Detect which cell encompasses the target text, then output its (x, y) center coordinate. 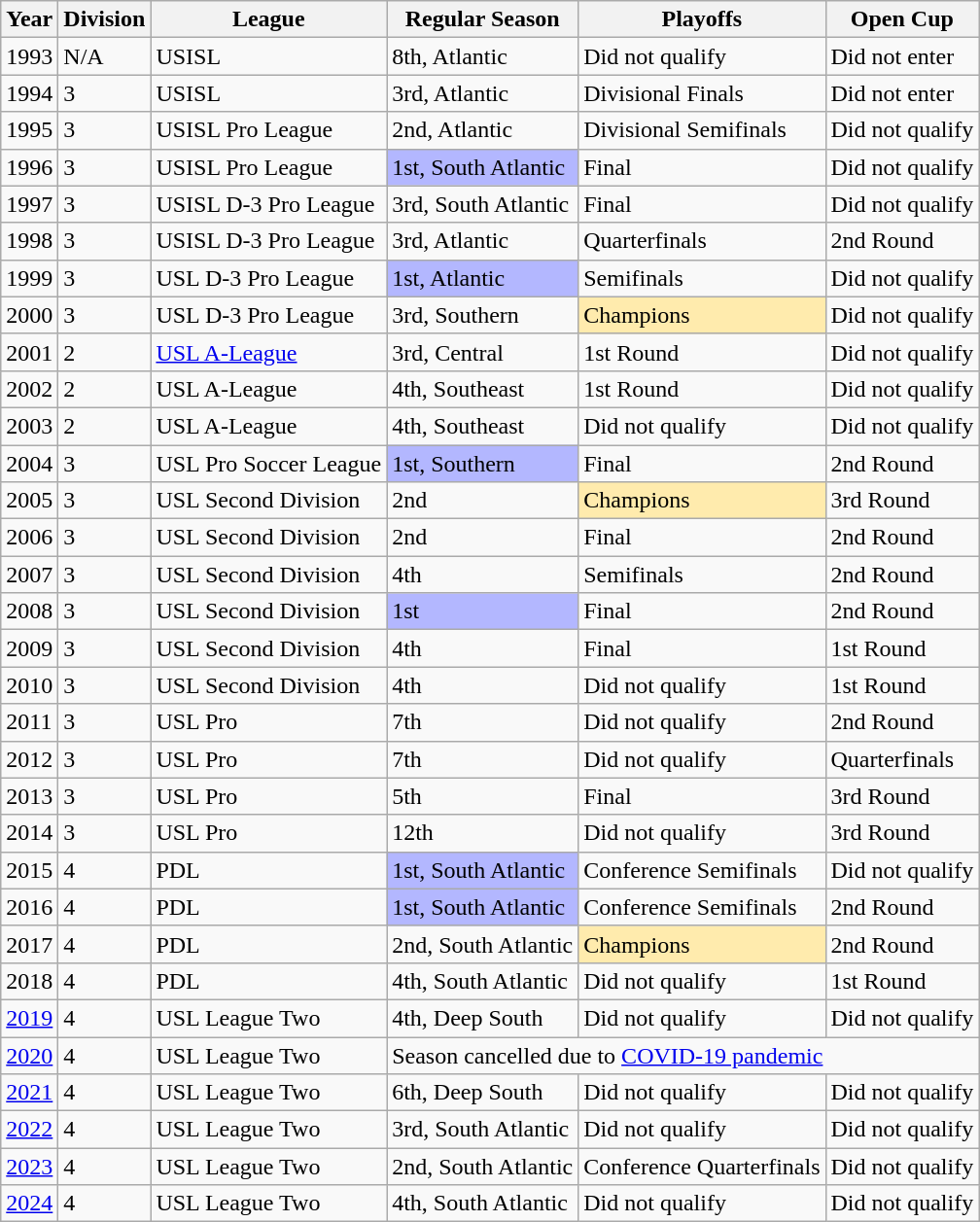
2001 (29, 352)
2019 (29, 1018)
Conference Quarterfinals (702, 1167)
2021 (29, 1093)
2013 (29, 796)
1999 (29, 278)
2000 (29, 315)
1st, Atlantic (482, 278)
2016 (29, 907)
2011 (29, 722)
2012 (29, 759)
1995 (29, 130)
2024 (29, 1204)
2014 (29, 833)
2018 (29, 981)
1997 (29, 204)
Regular Season (482, 19)
2009 (29, 648)
4th, Deep South (482, 1018)
Year (29, 19)
2008 (29, 611)
12th (482, 833)
League (268, 19)
1998 (29, 241)
1996 (29, 167)
Season cancelled due to COVID-19 pandemic (682, 1055)
1993 (29, 56)
2002 (29, 389)
2010 (29, 685)
Open Cup (902, 19)
2020 (29, 1055)
2006 (29, 538)
2003 (29, 426)
2004 (29, 464)
N/A (105, 56)
2022 (29, 1130)
Division (105, 19)
2007 (29, 575)
1st, Southern (482, 464)
USL Pro Soccer League (268, 464)
3rd, Southern (482, 315)
1st (482, 611)
2nd, Atlantic (482, 130)
5th (482, 796)
6th, Deep South (482, 1093)
2005 (29, 501)
8th, Atlantic (482, 56)
1994 (29, 93)
Divisional Finals (702, 93)
Divisional Semifinals (702, 130)
Playoffs (702, 19)
2015 (29, 870)
2017 (29, 944)
2023 (29, 1167)
3rd, Central (482, 352)
